Identify which cell holds the provided text, then report its (x, y) central coordinate. 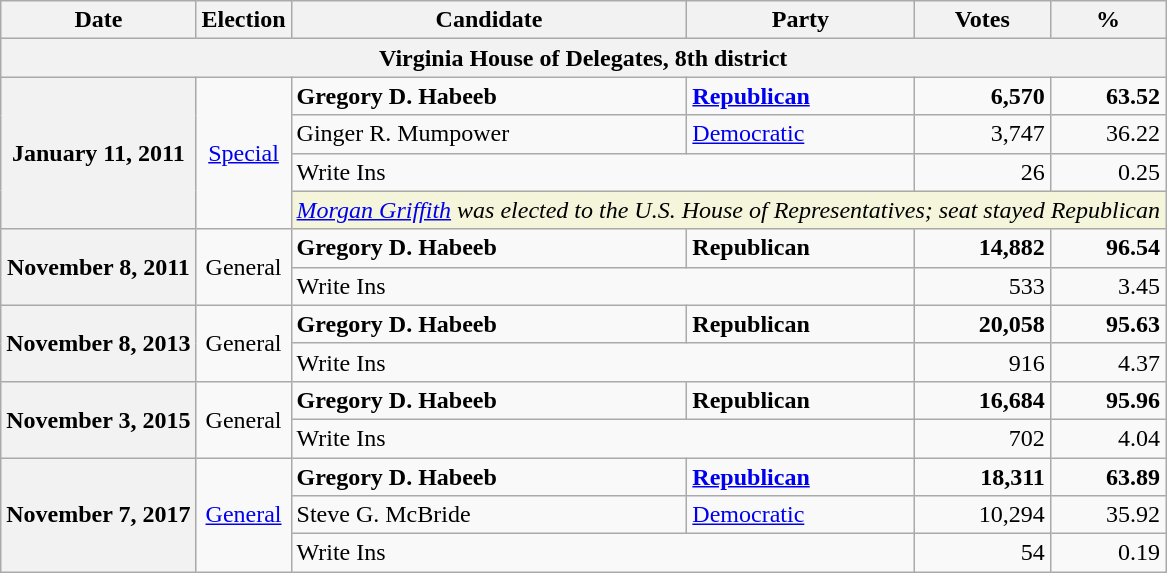
54 (982, 553)
16,684 (982, 400)
Date (98, 20)
63.52 (1108, 96)
Special (244, 153)
95.63 (1108, 324)
4.04 (1108, 438)
702 (982, 438)
Virginia House of Delegates, 8th district (584, 58)
96.54 (1108, 248)
Election (244, 20)
0.25 (1108, 172)
% (1108, 20)
35.92 (1108, 515)
95.96 (1108, 400)
533 (982, 286)
3.45 (1108, 286)
10,294 (982, 515)
916 (982, 362)
Votes (982, 20)
Morgan Griffith was elected to the U.S. House of Representatives; seat stayed Republican (728, 210)
0.19 (1108, 553)
36.22 (1108, 134)
14,882 (982, 248)
Party (800, 20)
Candidate (489, 20)
3,747 (982, 134)
November 7, 2017 (98, 515)
November 8, 2013 (98, 343)
November 3, 2015 (98, 419)
4.37 (1108, 362)
20,058 (982, 324)
63.89 (1108, 477)
Ginger R. Mumpower (489, 134)
November 8, 2011 (98, 267)
18,311 (982, 477)
6,570 (982, 96)
26 (982, 172)
Steve G. McBride (489, 515)
January 11, 2011 (98, 153)
